Locate the cell with the specified text and output its [X, Y] center coordinate. 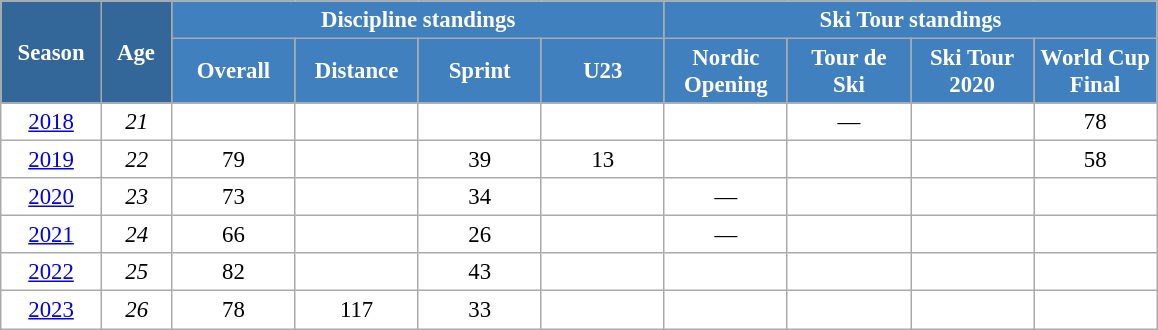
World CupFinal [1096, 72]
Tour deSki [848, 72]
13 [602, 160]
2018 [52, 122]
23 [136, 197]
82 [234, 273]
2022 [52, 273]
2020 [52, 197]
66 [234, 235]
58 [1096, 160]
24 [136, 235]
NordicOpening [726, 72]
34 [480, 197]
2023 [52, 310]
Overall [234, 72]
21 [136, 122]
79 [234, 160]
Ski Tour2020 [972, 72]
Season [52, 52]
73 [234, 197]
Age [136, 52]
22 [136, 160]
2021 [52, 235]
2019 [52, 160]
Ski Tour standings [910, 20]
Discipline standings [418, 20]
25 [136, 273]
117 [356, 310]
43 [480, 273]
Distance [356, 72]
39 [480, 160]
33 [480, 310]
U23 [602, 72]
Sprint [480, 72]
